Identify which cell holds the provided text, then report its [X, Y] central coordinate. 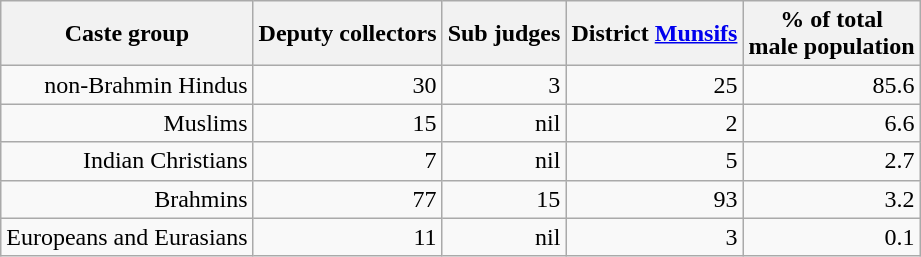
6.6 [832, 123]
7 [348, 161]
Europeans and Eurasians [127, 237]
Sub judges [504, 34]
Brahmins [127, 199]
5 [654, 161]
Indian Christians [127, 161]
2.7 [832, 161]
11 [348, 237]
Muslims [127, 123]
District Munsifs [654, 34]
Deputy collectors [348, 34]
2 [654, 123]
Caste group [127, 34]
0.1 [832, 237]
93 [654, 199]
non-Brahmin Hindus [127, 85]
85.6 [832, 85]
77 [348, 199]
25 [654, 85]
30 [348, 85]
3.2 [832, 199]
% of totalmale population [832, 34]
